Search for the cell housing the specified text and yield its [X, Y] center coordinate. 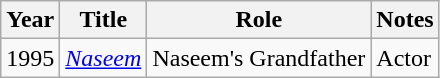
Role [259, 20]
Title [104, 20]
Naseem's Grandfather [259, 58]
1995 [30, 58]
Year [30, 20]
Naseem [104, 58]
Actor [405, 58]
Notes [405, 20]
